Capture the cell that displays the provided text and extract its [X, Y] central coordinate. 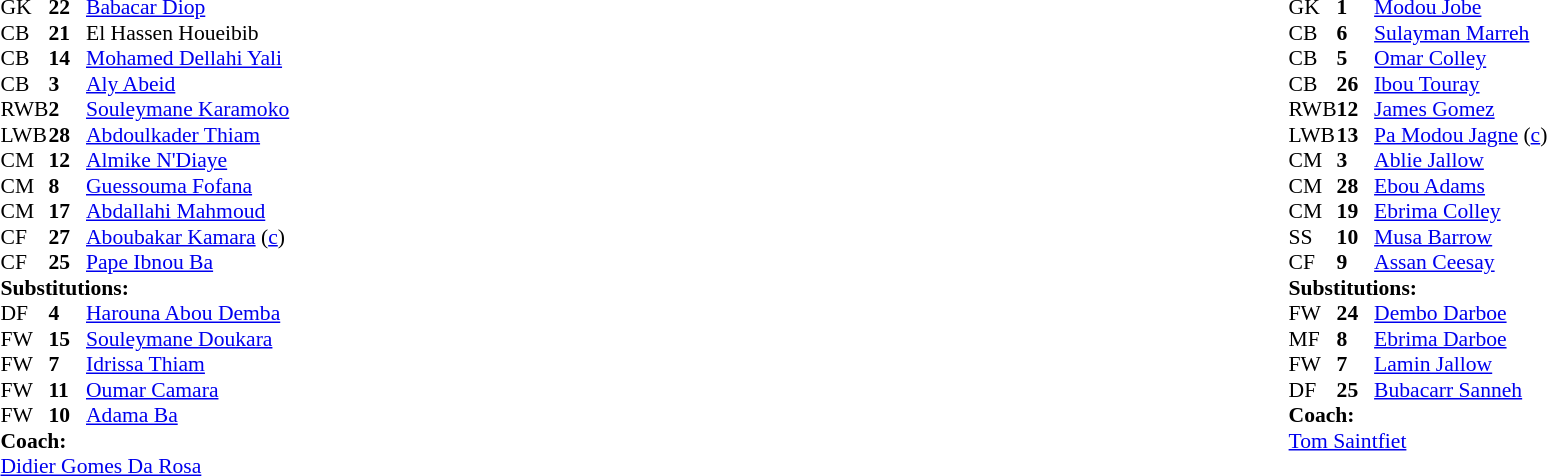
Dembo Darboe [1460, 313]
5 [1356, 59]
Lamin Jallow [1460, 365]
14 [67, 59]
Substitutions: [144, 288]
9 [1356, 263]
Ebrima Darboe [1460, 339]
2 [67, 109]
Coach: [144, 441]
Pape Ibnou Ba [188, 263]
Sulayman Marreh [1460, 33]
11 [67, 390]
27 [67, 237]
19 [1356, 211]
Guessouma Fofana [188, 186]
15 [67, 339]
21 [67, 33]
Abdoulkader Thiam [188, 135]
Bubacarr Sanneh [1460, 390]
Mohamed Dellahi Yali [188, 59]
James Gomez [1460, 109]
Harouna Abou Demba [188, 313]
Adama Ba [188, 415]
13 [1356, 135]
Ibou Touray [1460, 84]
Idrissa Thiam [188, 365]
Aboubakar Kamara (c) [188, 237]
Oumar Camara [188, 390]
Ebrima Colley [1460, 211]
17 [67, 211]
Ebou Adams [1460, 186]
Souleymane Doukara [188, 339]
4 [67, 313]
SS [1313, 237]
6 [1356, 33]
El Hassen Houeibib [188, 33]
Souleymane Karamoko [188, 109]
Assan Ceesay [1460, 263]
Musa Barrow [1460, 237]
Almike N'Diaye [188, 161]
Pa Modou Jagne (c) [1460, 135]
24 [1356, 313]
Omar Colley [1460, 59]
26 [1356, 84]
Abdallahi Mahmoud [188, 211]
Ablie Jallow [1460, 161]
MF [1313, 339]
Aly Abeid [188, 84]
